Determine the (X, Y) coordinate at the center of the cell enclosing the given text.  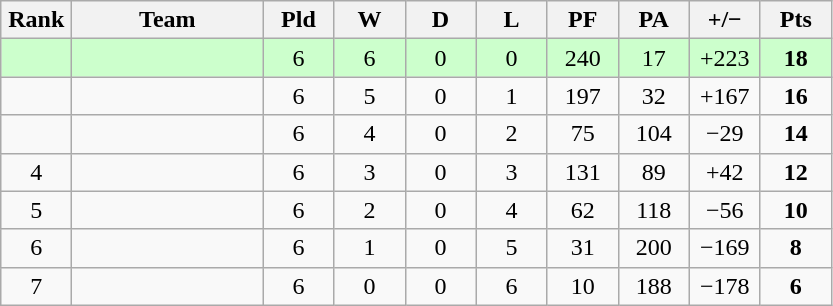
+167 (724, 96)
L (512, 20)
131 (582, 172)
12 (796, 172)
−178 (724, 286)
PA (654, 20)
Rank (36, 20)
188 (654, 286)
18 (796, 58)
75 (582, 134)
D (440, 20)
+42 (724, 172)
−169 (724, 248)
8 (796, 248)
−56 (724, 210)
+/− (724, 20)
17 (654, 58)
W (370, 20)
16 (796, 96)
62 (582, 210)
118 (654, 210)
240 (582, 58)
14 (796, 134)
PF (582, 20)
200 (654, 248)
32 (654, 96)
104 (654, 134)
+223 (724, 58)
197 (582, 96)
89 (654, 172)
−29 (724, 134)
Team (168, 20)
7 (36, 286)
Pld (298, 20)
Pts (796, 20)
31 (582, 248)
